Find where the given text appears and provide that cell's center as [x, y] coordinate. 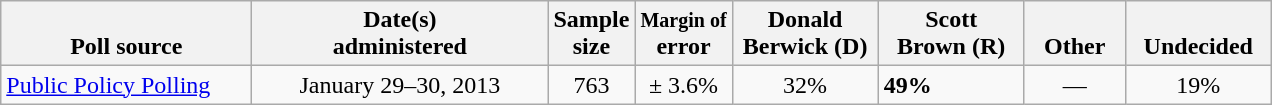
— [1074, 85]
Margin oferror [684, 34]
DonaldBerwick (D) [805, 34]
49% [951, 85]
Samplesize [592, 34]
Other [1074, 34]
Undecided [1198, 34]
Date(s)administered [400, 34]
19% [1198, 85]
763 [592, 85]
32% [805, 85]
Poll source [126, 34]
± 3.6% [684, 85]
ScottBrown (R) [951, 34]
January 29–30, 2013 [400, 85]
Public Policy Polling [126, 85]
